Provide the (x, y) coordinate of the cell's center where the given text is located.  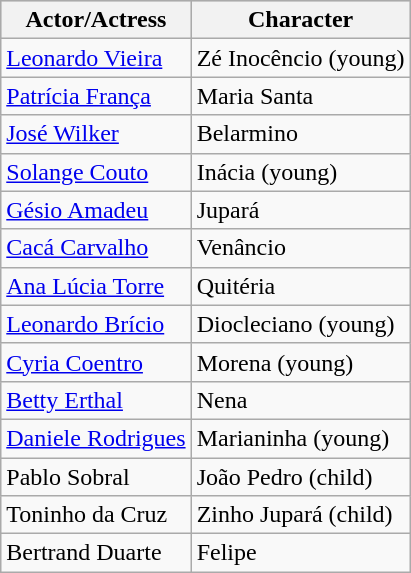
Cyria Coentro (96, 362)
Nena (300, 400)
Marianinha (young) (300, 438)
Ana Lúcia Torre (96, 286)
Actor/Actress (96, 20)
Toninho da Cruz (96, 515)
Belarmino (300, 134)
Leonardo Vieira (96, 58)
Quitéria (300, 286)
Maria Santa (300, 96)
Diocleciano (young) (300, 324)
Daniele Rodrigues (96, 438)
Inácia (young) (300, 172)
Character (300, 20)
Morena (young) (300, 362)
Venâncio (300, 248)
Pablo Sobral (96, 477)
Patrícia França (96, 96)
Zinho Jupará (child) (300, 515)
Cacá Carvalho (96, 248)
João Pedro (child) (300, 477)
José Wilker (96, 134)
Leonardo Brício (96, 324)
Zé Inocêncio (young) (300, 58)
Solange Couto (96, 172)
Felipe (300, 553)
Bertrand Duarte (96, 553)
Betty Erthal (96, 400)
Gésio Amadeu (96, 210)
Jupará (300, 210)
